Determine the [x, y] coordinate at the center of the cell enclosing the given text.  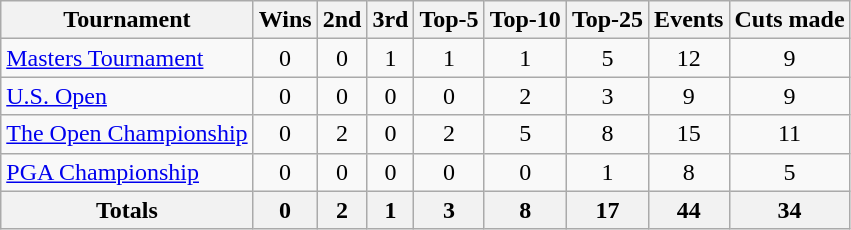
17 [607, 210]
Top-10 [525, 20]
Wins [285, 20]
3rd [390, 20]
Top-25 [607, 20]
Top-5 [449, 20]
Events [689, 20]
12 [689, 58]
Cuts made [790, 20]
44 [689, 210]
U.S. Open [127, 96]
11 [790, 134]
34 [790, 210]
The Open Championship [127, 134]
PGA Championship [127, 172]
Tournament [127, 20]
15 [689, 134]
2nd [342, 20]
Totals [127, 210]
Masters Tournament [127, 58]
